Identify which cell holds the provided text, then report its [x, y] central coordinate. 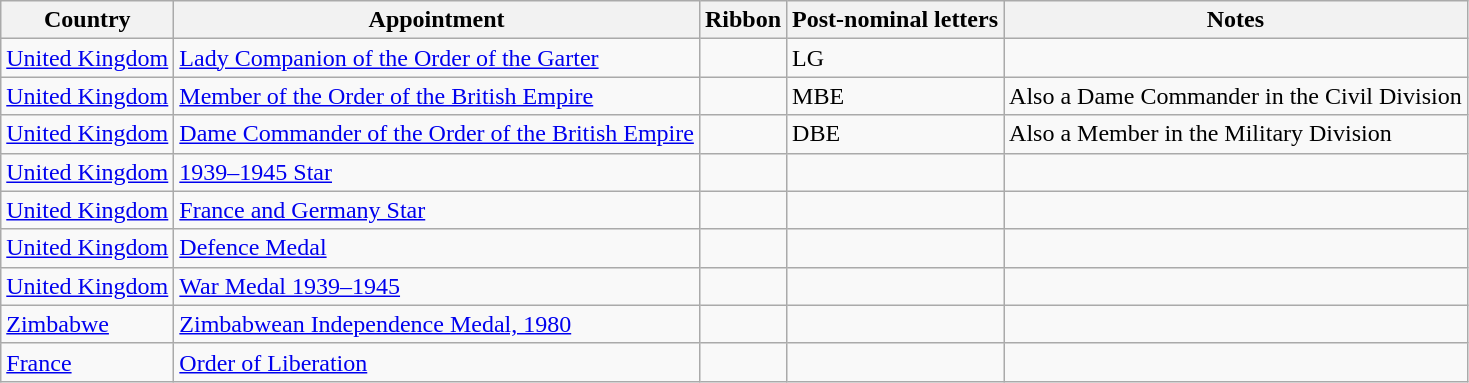
Zimbabwean Independence Medal, 1980 [437, 324]
France [88, 362]
Lady Companion of the Order of the Garter [437, 58]
MBE [896, 96]
Notes [1236, 20]
Country [88, 20]
France and Germany Star [437, 210]
1939–1945 Star [437, 172]
Zimbabwe [88, 324]
Appointment [437, 20]
Member of the Order of the British Empire [437, 96]
LG [896, 58]
Dame Commander of the Order of the British Empire [437, 134]
Also a Dame Commander in the Civil Division [1236, 96]
Post-nominal letters [896, 20]
Order of Liberation [437, 362]
Also a Member in the Military Division [1236, 134]
DBE [896, 134]
War Medal 1939–1945 [437, 286]
Ribbon [742, 20]
Defence Medal [437, 248]
